Find where the given text appears and provide that cell's center as [x, y] coordinate. 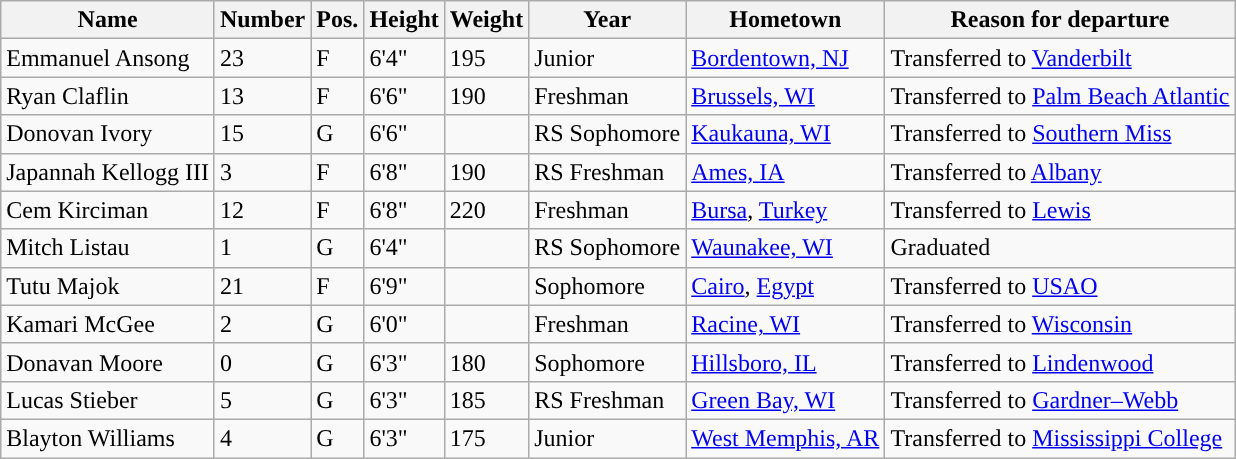
1 [262, 248]
6'9" [404, 286]
Mitch Listau [108, 248]
Green Bay, WI [786, 400]
Kamari McGee [108, 324]
Cem Kirciman [108, 210]
Name [108, 20]
Transferred to Vanderbilt [1060, 58]
2 [262, 324]
Transferred to Lindenwood [1060, 362]
Height [404, 20]
Bordentown, NJ [786, 58]
0 [262, 362]
Transferred to Lewis [1060, 210]
220 [486, 210]
Hometown [786, 20]
Number [262, 20]
Transferred to Gardner–Webb [1060, 400]
23 [262, 58]
Transferred to Mississippi College [1060, 438]
Lucas Stieber [108, 400]
Transferred to Southern Miss [1060, 134]
Ames, IA [786, 172]
175 [486, 438]
195 [486, 58]
185 [486, 400]
3 [262, 172]
Weight [486, 20]
Transferred to Palm Beach Atlantic [1060, 96]
Donavan Moore [108, 362]
5 [262, 400]
Year [608, 20]
Brussels, WI [786, 96]
15 [262, 134]
Hillsboro, IL [786, 362]
180 [486, 362]
Bursa, Turkey [786, 210]
Cairo, Egypt [786, 286]
Emmanuel Ansong [108, 58]
Ryan Claflin [108, 96]
Tutu Majok [108, 286]
Graduated [1060, 248]
Reason for departure [1060, 20]
Japannah Kellogg III [108, 172]
Racine, WI [786, 324]
Transferred to USAO [1060, 286]
Pos. [338, 20]
Blayton Williams [108, 438]
21 [262, 286]
Waunakee, WI [786, 248]
6'0" [404, 324]
Transferred to Albany [1060, 172]
West Memphis, AR [786, 438]
Kaukauna, WI [786, 134]
12 [262, 210]
Transferred to Wisconsin [1060, 324]
Donovan Ivory [108, 134]
4 [262, 438]
13 [262, 96]
